Determine the (X, Y) coordinate at the center of the cell enclosing the given text.  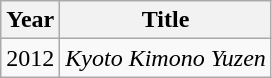
Kyoto Kimono Yuzen (166, 58)
Year (30, 20)
2012 (30, 58)
Title (166, 20)
